Return the [X, Y] coordinate for the center point of the cell that contains the specified text.  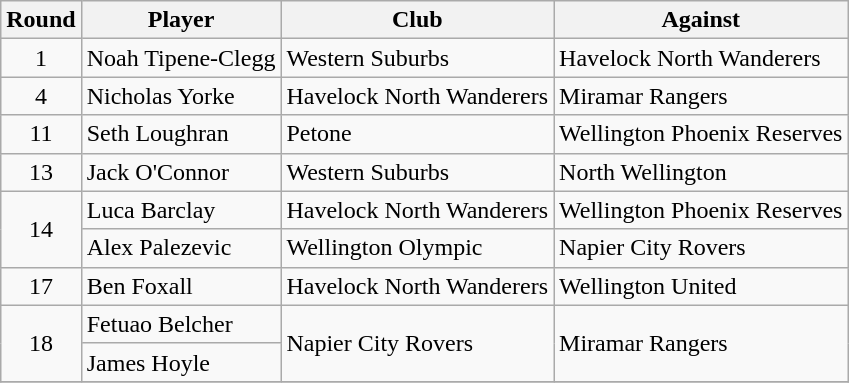
Round [41, 20]
Nicholas Yorke [181, 96]
4 [41, 96]
Jack O'Connor [181, 172]
18 [41, 343]
Alex Palezevic [181, 248]
Against [701, 20]
Noah Tipene-Clegg [181, 58]
Club [418, 20]
Player [181, 20]
Fetuao Belcher [181, 324]
Seth Loughran [181, 134]
Ben Foxall [181, 286]
North Wellington [701, 172]
17 [41, 286]
Wellington Olympic [418, 248]
13 [41, 172]
James Hoyle [181, 362]
Petone [418, 134]
Luca Barclay [181, 210]
Wellington United [701, 286]
11 [41, 134]
14 [41, 229]
1 [41, 58]
